Identify which cell holds the provided text, then report its (X, Y) central coordinate. 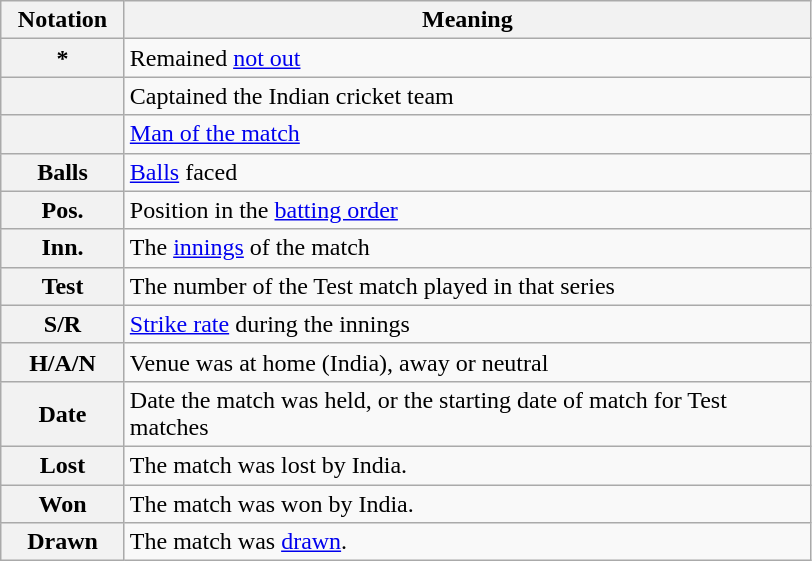
Position in the batting order (467, 210)
Man of the match (467, 134)
H/A/N (63, 362)
Date (63, 414)
The match was drawn. (467, 542)
Drawn (63, 542)
Won (63, 503)
The match was won by India. (467, 503)
Date the match was held, or the starting date of match for Test matches (467, 414)
Balls faced (467, 172)
Notation (63, 20)
The match was lost by India. (467, 465)
Venue was at home (India), away or neutral (467, 362)
The number of the Test match played in that series (467, 286)
Captained the Indian cricket team (467, 96)
Pos. (63, 210)
Test (63, 286)
* (63, 58)
Meaning (467, 20)
Lost (63, 465)
Balls (63, 172)
Inn. (63, 248)
Strike rate during the innings (467, 324)
Remained not out (467, 58)
The innings of the match (467, 248)
S/R (63, 324)
